Detect which cell encompasses the target text, then output its (X, Y) center coordinate. 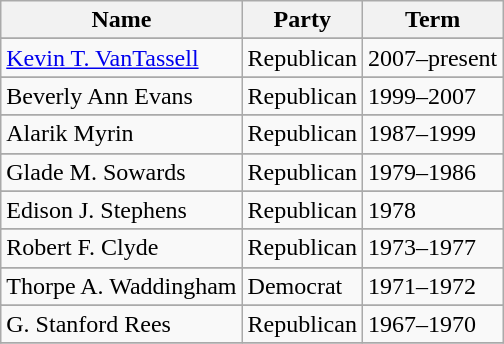
Name (122, 20)
Kevin T. VanTassell (122, 58)
Beverly Ann Evans (122, 96)
Thorpe A. Waddingham (122, 286)
Term (432, 20)
Robert F. Clyde (122, 248)
Alarik Myrin (122, 134)
1967–1970 (432, 324)
1999–2007 (432, 96)
1979–1986 (432, 172)
Glade M. Sowards (122, 172)
Party (302, 20)
1973–1977 (432, 248)
Democrat (302, 286)
1971–1972 (432, 286)
1978 (432, 210)
G. Stanford Rees (122, 324)
Edison J. Stephens (122, 210)
2007–present (432, 58)
1987–1999 (432, 134)
